Pinpoint the cell where the given text exists, returning its (X, Y) midpoint coordinate. 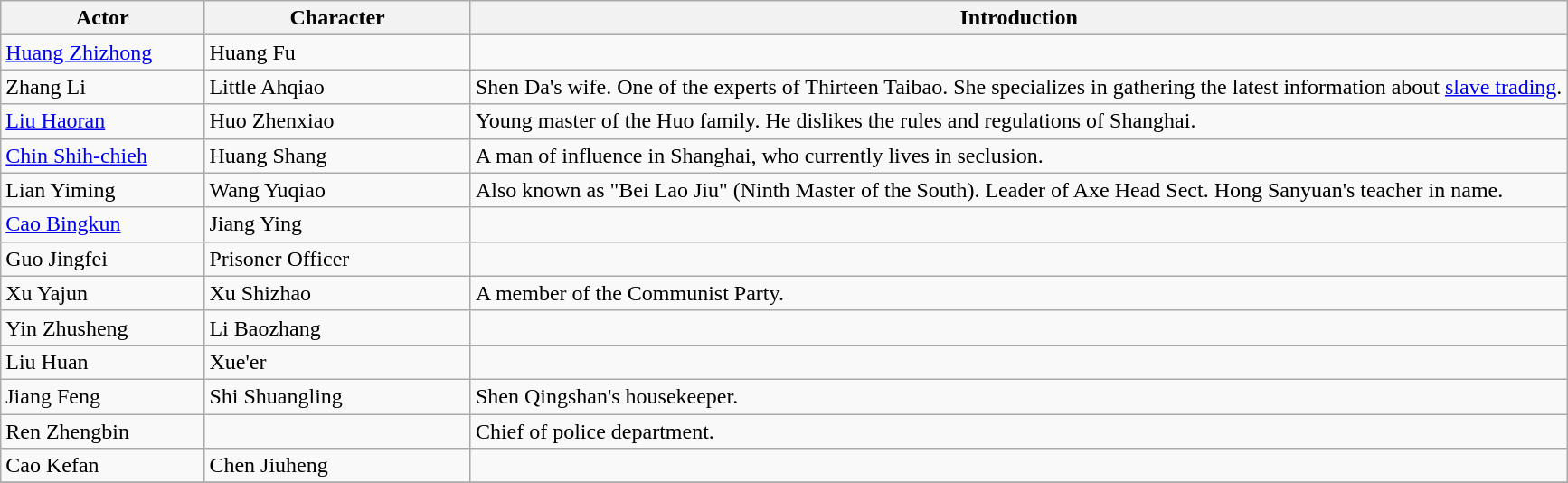
Lian Yiming (103, 190)
Liu Huan (103, 362)
Chief of police department. (1018, 431)
Zhang Li (103, 87)
Jiang Ying (337, 224)
Guo Jingfei (103, 259)
Chen Jiuheng (337, 466)
Huang Fu (337, 52)
Yin Zhusheng (103, 327)
Jiang Feng (103, 396)
Introduction (1018, 18)
A man of influence in Shanghai, who currently lives in seclusion. (1018, 156)
A member of the Communist Party. (1018, 293)
Li Baozhang (337, 327)
Xue'er (337, 362)
Liu Haoran (103, 121)
Actor (103, 18)
Shen Qingshan's housekeeper. (1018, 396)
Huang Shang (337, 156)
Ren Zhengbin (103, 431)
Prisoner Officer (337, 259)
Shi Shuangling (337, 396)
Huang Zhizhong (103, 52)
Character (337, 18)
Wang Yuqiao (337, 190)
Shen Da's wife. One of the experts of Thirteen Taibao. She specializes in gathering the latest information about slave trading. (1018, 87)
Little Ahqiao (337, 87)
Xu Yajun (103, 293)
Huo Zhenxiao (337, 121)
Xu Shizhao (337, 293)
Young master of the Huo family. He dislikes the rules and regulations of Shanghai. (1018, 121)
Cao Kefan (103, 466)
Chin Shih-chieh (103, 156)
Cao Bingkun (103, 224)
Also known as "Bei Lao Jiu" (Ninth Master of the South). Leader of Axe Head Sect. Hong Sanyuan's teacher in name. (1018, 190)
